Detect which cell encompasses the target text, then output its [x, y] center coordinate. 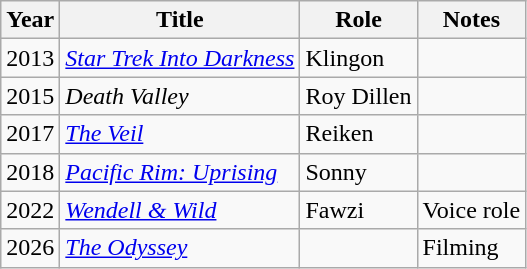
Title [180, 20]
Voice role [472, 210]
Star Trek Into Darkness [180, 58]
Pacific Rim: Uprising [180, 172]
2015 [30, 96]
Notes [472, 20]
Wendell & Wild [180, 210]
Filming [472, 248]
Fawzi [358, 210]
The Odyssey [180, 248]
2026 [30, 248]
2017 [30, 134]
2013 [30, 58]
2018 [30, 172]
The Veil [180, 134]
Role [358, 20]
Death Valley [180, 96]
2022 [30, 210]
Roy Dillen [358, 96]
Klingon [358, 58]
Sonny [358, 172]
Year [30, 20]
Reiken [358, 134]
